Extract the [x, y] coordinate from the center of the cell holding the provided text.  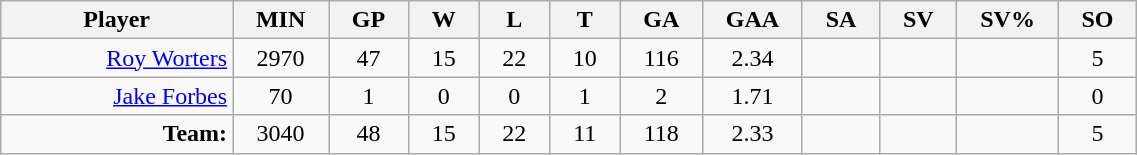
1.71 [753, 96]
GA [662, 20]
2 [662, 96]
70 [281, 96]
MIN [281, 20]
SV [918, 20]
Roy Worters [117, 58]
11 [584, 134]
3040 [281, 134]
SA [840, 20]
GAA [753, 20]
2.33 [753, 134]
116 [662, 58]
Team: [117, 134]
GP [369, 20]
W [444, 20]
Jake Forbes [117, 96]
118 [662, 134]
SO [1098, 20]
2970 [281, 58]
48 [369, 134]
2.34 [753, 58]
Player [117, 20]
L [514, 20]
47 [369, 58]
10 [584, 58]
T [584, 20]
SV% [1008, 20]
